Capture the cell that displays the provided text and extract its (X, Y) central coordinate. 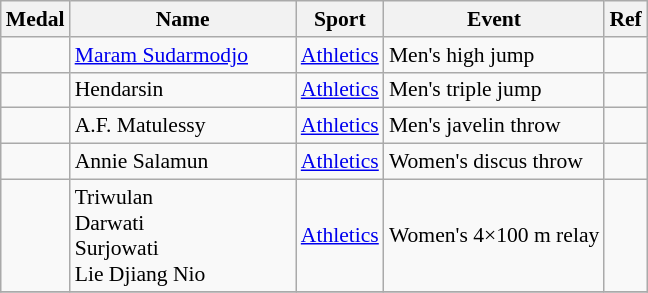
Name (183, 19)
Sport (340, 19)
Men's javelin throw (494, 126)
Women's discus throw (494, 162)
Annie Salamun (183, 162)
Hendarsin (183, 90)
Ref (625, 19)
Women's 4×100 m relay (494, 235)
Men's triple jump (494, 90)
TriwulanDarwatiSurjowatiLie Djiang Nio (183, 235)
Maram Sudarmodjo (183, 55)
Men's high jump (494, 55)
Medal (36, 19)
Event (494, 19)
A.F. Matulessy (183, 126)
